Determine the [X, Y] coordinate at the center of the cell enclosing the given text.  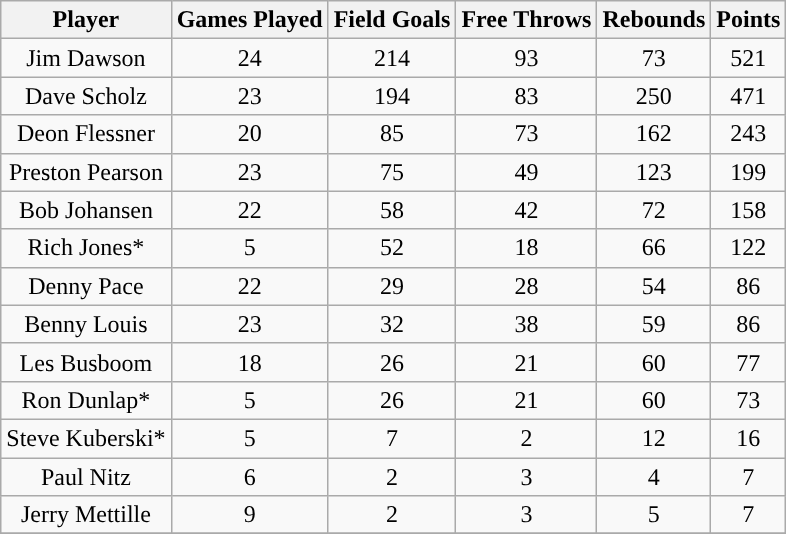
28 [526, 286]
Games Played [250, 20]
38 [526, 324]
83 [526, 96]
Bob Johansen [86, 210]
6 [250, 477]
122 [748, 248]
Paul Nitz [86, 477]
49 [526, 172]
250 [654, 96]
Deon Flessner [86, 134]
66 [654, 248]
Ron Dunlap* [86, 400]
42 [526, 210]
72 [654, 210]
Rich Jones* [86, 248]
20 [250, 134]
Player [86, 20]
Les Busboom [86, 362]
Dave Scholz [86, 96]
123 [654, 172]
Benny Louis [86, 324]
Jim Dawson [86, 58]
54 [654, 286]
Rebounds [654, 20]
Jerry Mettille [86, 515]
214 [392, 58]
Free Throws [526, 20]
521 [748, 58]
Steve Kuberski* [86, 438]
93 [526, 58]
59 [654, 324]
77 [748, 362]
52 [392, 248]
32 [392, 324]
29 [392, 286]
471 [748, 96]
199 [748, 172]
75 [392, 172]
24 [250, 58]
158 [748, 210]
4 [654, 477]
Preston Pearson [86, 172]
243 [748, 134]
58 [392, 210]
Denny Pace [86, 286]
16 [748, 438]
Points [748, 20]
Field Goals [392, 20]
162 [654, 134]
9 [250, 515]
194 [392, 96]
12 [654, 438]
85 [392, 134]
